Detect which cell encompasses the target text, then output its [x, y] center coordinate. 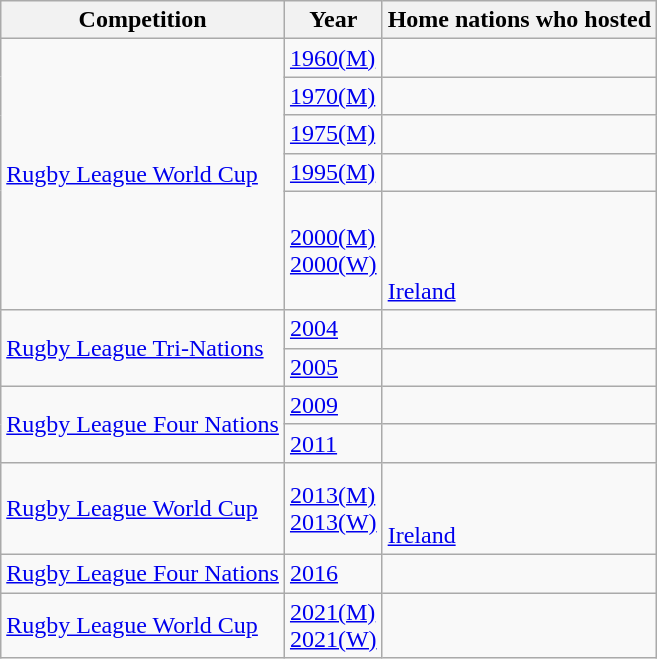
2016 [333, 573]
Competition [143, 20]
Rugby League Tri-Nations [143, 348]
1970(M) [333, 96]
1995(M) [333, 172]
Home nations who hosted [519, 20]
1960(M) [333, 58]
2005 [333, 367]
2021(M)2021(W) [333, 624]
Year [333, 20]
2000(M)2000(W) [333, 250]
2009 [333, 405]
2011 [333, 443]
2004 [333, 329]
2013(M)2013(W) [333, 508]
1975(M) [333, 134]
